Identify which cell holds the provided text, then report its [X, Y] central coordinate. 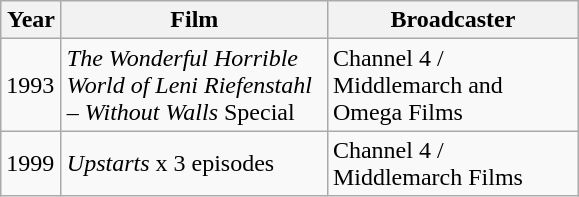
1993 [32, 85]
1999 [32, 164]
Channel 4 / Middlemarch and Omega Films [452, 85]
Film [194, 20]
Channel 4 / Middlemarch Films [452, 164]
The Wonderful Horrible World of Leni Riefenstahl – Without Walls Special [194, 85]
Year [32, 20]
Broadcaster [452, 20]
Upstarts x 3 episodes [194, 164]
